Capture the cell that displays the provided text and extract its (X, Y) central coordinate. 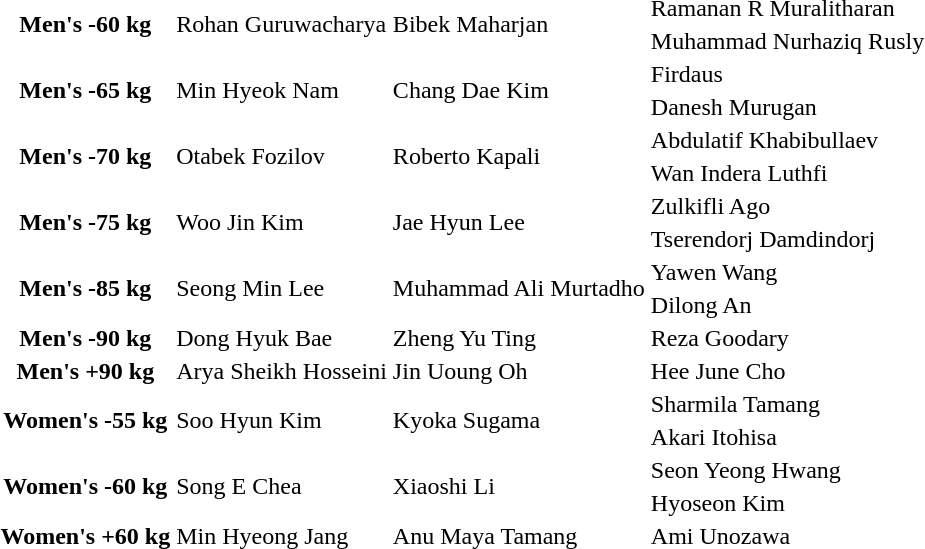
Jin Uoung Oh (518, 371)
Min Hyeok Nam (282, 90)
Wan Indera Luthfi (787, 173)
Seong Min Lee (282, 288)
Chang Dae Kim (518, 90)
Hyoseon Kim (787, 503)
Woo Jin Kim (282, 222)
Arya Sheikh Hosseini (282, 371)
Tserendorj Damdindorj (787, 239)
Zulkifli Ago (787, 206)
Sharmila Tamang (787, 404)
Hee June Cho (787, 371)
Muhammad Ali Murtadho (518, 288)
Firdaus (787, 74)
Danesh Murugan (787, 107)
Muhammad Nurhaziq Rusly (787, 41)
Dilong An (787, 305)
Jae Hyun Lee (518, 222)
Seon Yeong Hwang (787, 470)
Otabek Fozilov (282, 156)
Xiaoshi Li (518, 486)
Yawen Wang (787, 272)
Zheng Yu Ting (518, 338)
Kyoka Sugama (518, 420)
Akari Itohisa (787, 437)
Roberto Kapali (518, 156)
Reza Goodary (787, 338)
Dong Hyuk Bae (282, 338)
Soo Hyun Kim (282, 420)
Song E Chea (282, 486)
Abdulatif Khabibullaev (787, 140)
